Return [X, Y] of the center of cell containing provided text 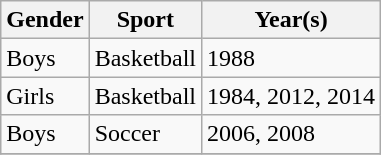
Girls [45, 96]
1984, 2012, 2014 [292, 96]
Gender [45, 20]
2006, 2008 [292, 134]
1988 [292, 58]
Soccer [145, 134]
Sport [145, 20]
Year(s) [292, 20]
